Identify which cell holds the provided text, then report its [x, y] central coordinate. 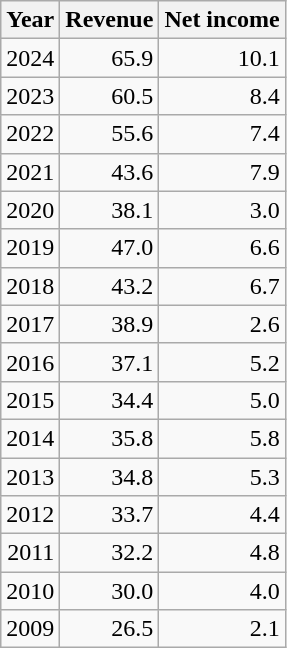
2017 [30, 324]
5.2 [222, 362]
5.8 [222, 438]
2024 [30, 58]
2.6 [222, 324]
4.0 [222, 591]
2014 [30, 438]
Revenue [110, 20]
5.3 [222, 477]
2.1 [222, 629]
Net income [222, 20]
7.4 [222, 134]
2016 [30, 362]
26.5 [110, 629]
37.1 [110, 362]
34.8 [110, 477]
38.1 [110, 210]
47.0 [110, 248]
2012 [30, 515]
34.4 [110, 400]
35.8 [110, 438]
32.2 [110, 553]
2022 [30, 134]
7.9 [222, 172]
2020 [30, 210]
3.0 [222, 210]
2009 [30, 629]
43.2 [110, 286]
2010 [30, 591]
2019 [30, 248]
2015 [30, 400]
2013 [30, 477]
2018 [30, 286]
6.6 [222, 248]
60.5 [110, 96]
6.7 [222, 286]
4.4 [222, 515]
2011 [30, 553]
4.8 [222, 553]
65.9 [110, 58]
2021 [30, 172]
38.9 [110, 324]
2023 [30, 96]
8.4 [222, 96]
5.0 [222, 400]
30.0 [110, 591]
55.6 [110, 134]
43.6 [110, 172]
Year [30, 20]
10.1 [222, 58]
33.7 [110, 515]
